Capture the cell that displays the provided text and extract its [X, Y] central coordinate. 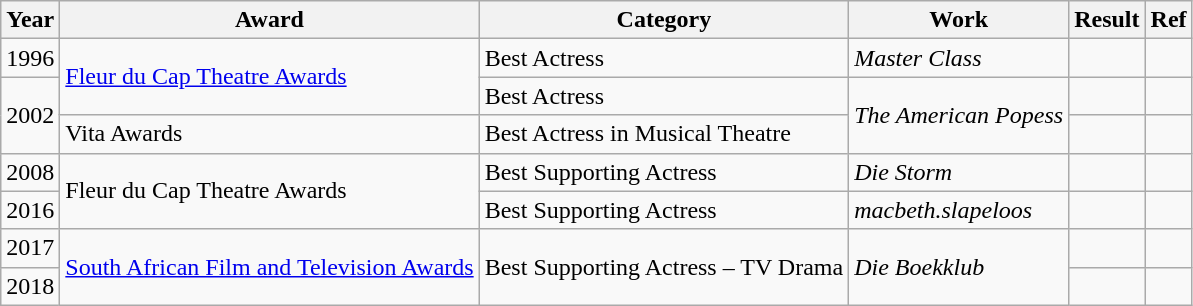
1996 [30, 58]
South African Film and Television Awards [270, 267]
The American Popess [959, 115]
Vita Awards [270, 134]
2002 [30, 115]
2018 [30, 286]
Die Storm [959, 172]
2008 [30, 172]
Year [30, 20]
Ref [1168, 20]
Work [959, 20]
Category [664, 20]
macbeth.slapeloos [959, 210]
Die Boekklub [959, 267]
Result [1107, 20]
2017 [30, 248]
Award [270, 20]
2016 [30, 210]
Best Supporting Actress – TV Drama [664, 267]
Master Class [959, 58]
Best Actress in Musical Theatre [664, 134]
